Extract the [X, Y] coordinate from the center of the cell holding the provided text.  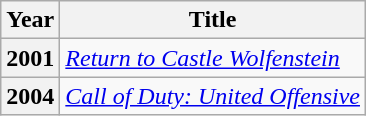
Year [30, 20]
Title [213, 20]
2004 [30, 96]
Return to Castle Wolfenstein [213, 58]
Call of Duty: United Offensive [213, 96]
2001 [30, 58]
